Determine the (x, y) coordinate at the center of the cell enclosing the given text.  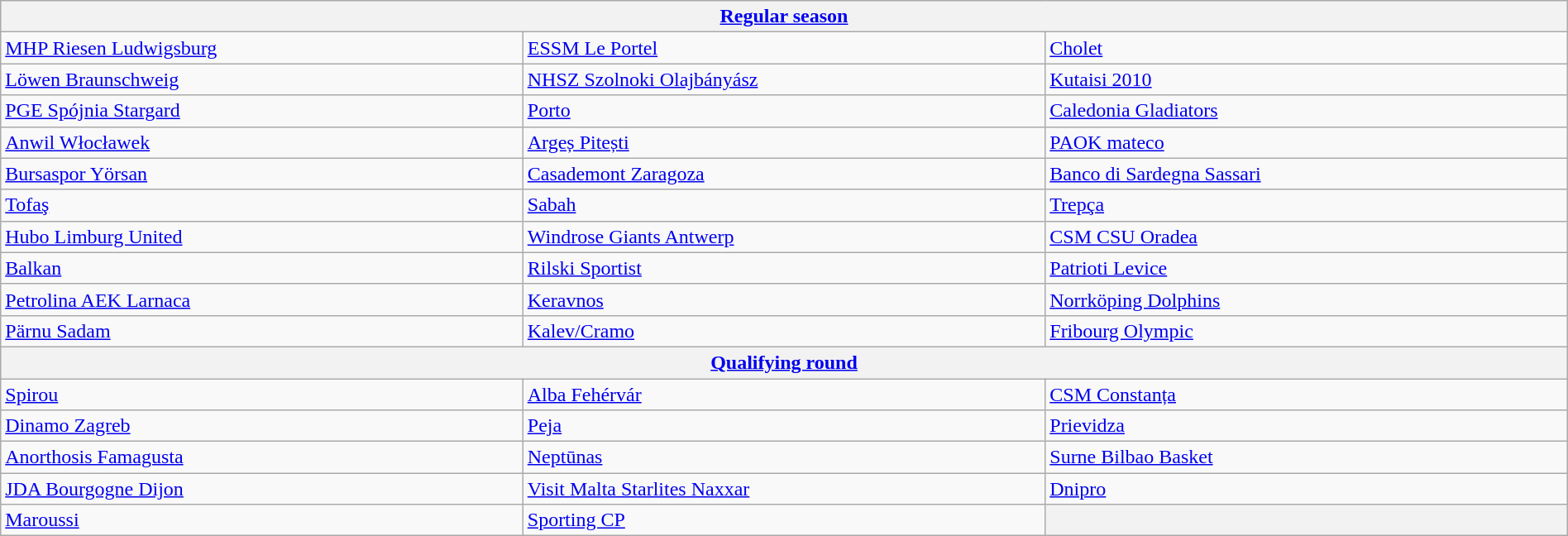
Sabah (784, 205)
PAOK mateco (1307, 142)
Casademont Zaragoza (784, 174)
MHP Riesen Ludwigsburg (262, 48)
Petrolina AEK Larnaca (262, 299)
Rilski Sportist (784, 268)
Caledonia Gladiators (1307, 111)
Regular season (784, 17)
Norrköping Dolphins (1307, 299)
Qualifying round (784, 362)
Tofaş (262, 205)
Spirou (262, 395)
JDA Bourgogne Dijon (262, 489)
Fribourg Olympic (1307, 331)
Neptūnas (784, 457)
Keravnos (784, 299)
Windrose Giants Antwerp (784, 237)
Balkan (262, 268)
Kalev/Cramo (784, 331)
CSM CSU Oradea (1307, 237)
Porto (784, 111)
Dnipro (1307, 489)
Hubo Limburg United (262, 237)
Banco di Sardegna Sassari (1307, 174)
Trepça (1307, 205)
Maroussi (262, 520)
NHSZ Szolnoki Olajbányász (784, 79)
Pärnu Sadam (262, 331)
Löwen Braunschweig (262, 79)
Bursaspor Yörsan (262, 174)
Prievidza (1307, 426)
Alba Fehérvár (784, 395)
Peja (784, 426)
PGE Spójnia Stargard (262, 111)
Surne Bilbao Basket (1307, 457)
Sporting CP (784, 520)
Kutaisi 2010 (1307, 79)
Anorthosis Famagusta (262, 457)
ESSM Le Portel (784, 48)
Cholet (1307, 48)
Anwil Włocławek (262, 142)
Visit Malta Starlites Naxxar (784, 489)
Argeș Pitești (784, 142)
Patrioti Levice (1307, 268)
Dinamo Zagreb (262, 426)
CSM Constanța (1307, 395)
